Output the (X, Y) coordinate of the center of the cell containing the given text.  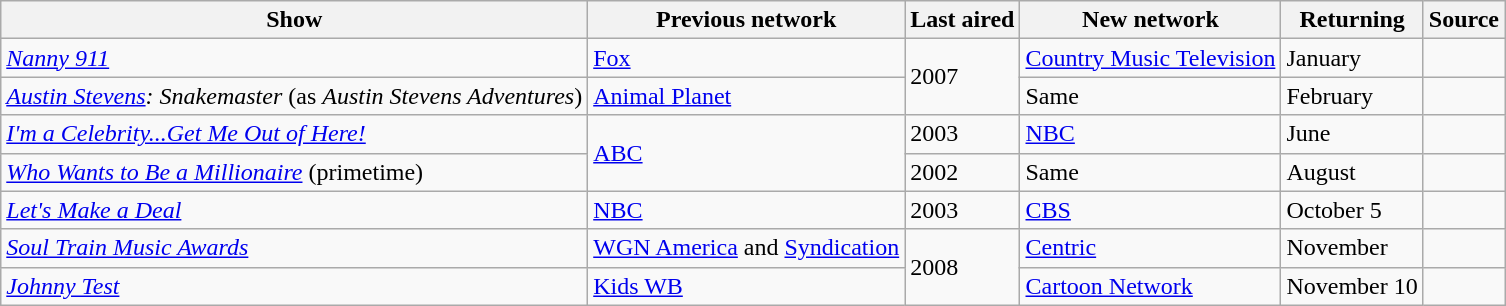
Johnny Test (294, 286)
Nanny 911 (294, 58)
Fox (746, 58)
June (1352, 134)
January (1352, 58)
October 5 (1352, 210)
New network (1150, 20)
Soul Train Music Awards (294, 248)
Previous network (746, 20)
Austin Stevens: Snakemaster (as Austin Stevens Adventures) (294, 96)
Centric (1150, 248)
Returning (1352, 20)
2008 (962, 267)
ABC (746, 153)
Let's Make a Deal (294, 210)
February (1352, 96)
2007 (962, 77)
November (1352, 248)
Country Music Television (1150, 58)
2002 (962, 172)
I'm a Celebrity...Get Me Out of Here! (294, 134)
Kids WB (746, 286)
Cartoon Network (1150, 286)
CBS (1150, 210)
August (1352, 172)
Last aired (962, 20)
November 10 (1352, 286)
Show (294, 20)
Animal Planet (746, 96)
WGN America and Syndication (746, 248)
Source (1464, 20)
Who Wants to Be a Millionaire (primetime) (294, 172)
